Output the [x, y] coordinate of the center of the cell containing the given text.  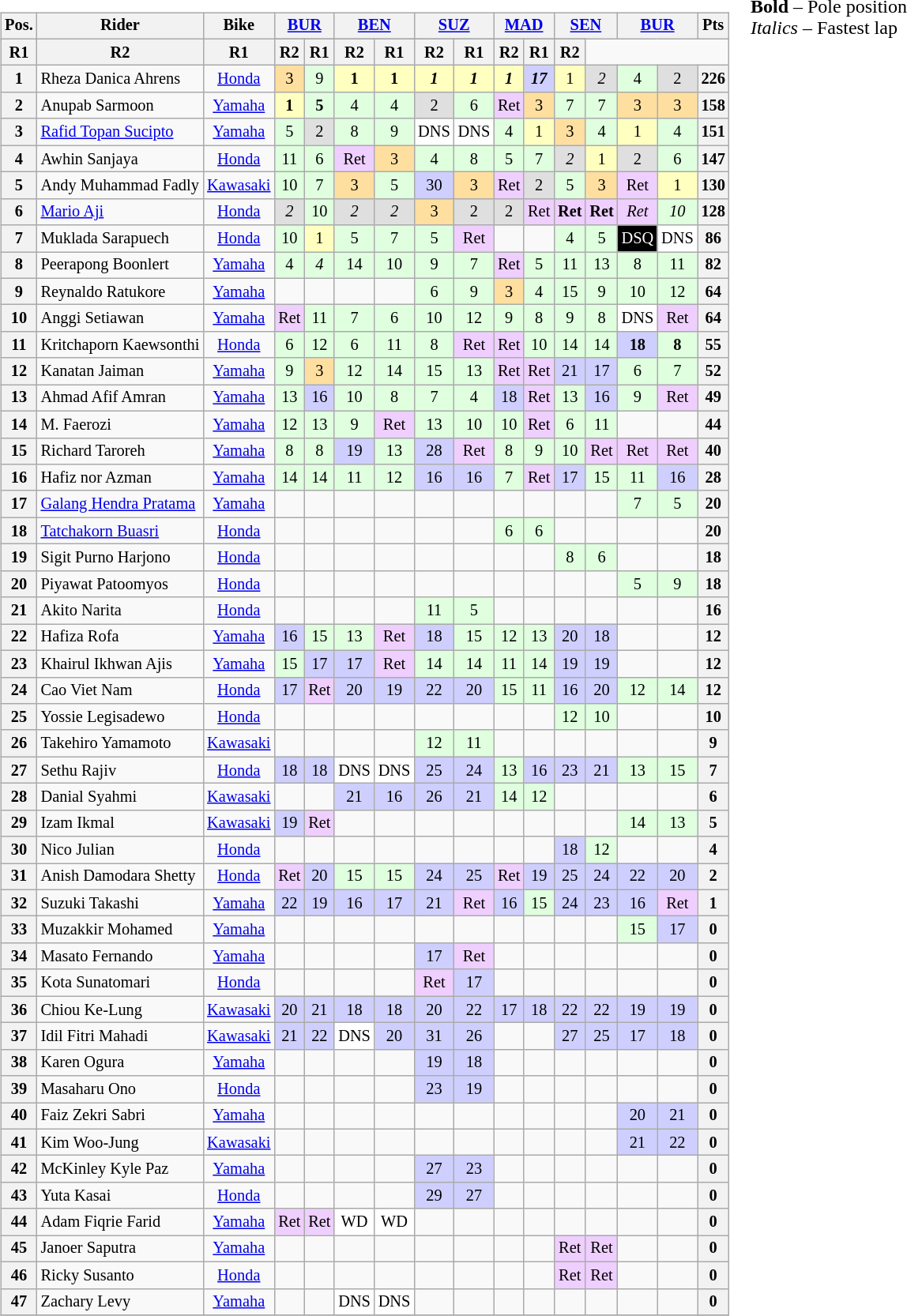
Tatchakorn Buasri [120, 531]
Muklada Sarapuech [120, 239]
Pts [713, 26]
Yossie Legisadewo [120, 717]
Akito Narita [120, 611]
Andy Muhammad Fadly [120, 186]
43 [19, 1196]
Kota Sunatomari [120, 983]
147 [713, 159]
Rheza Danica Ahrens [120, 79]
Masaharu Ono [120, 1089]
Khairul Ikhwan Ajis [120, 664]
BEN [374, 26]
Yuta Kasai [120, 1196]
Muzakkir Mohamed [120, 930]
35 [19, 983]
Hafiz nor Azman [120, 478]
Masato Fernando [120, 957]
Ahmad Afif Amran [120, 398]
Sigit Purno Harjono [120, 558]
158 [713, 106]
130 [713, 186]
128 [713, 212]
82 [713, 265]
M. Faerozi [120, 424]
Kim Woo-Jung [120, 1142]
37 [19, 1036]
39 [19, 1089]
55 [713, 345]
MAD [524, 26]
Faiz Zekri Sabri [120, 1116]
Takehiro Yamamoto [120, 743]
Galang Hendra Pratama [120, 504]
Piyawat Patoomyos [120, 584]
Reynaldo Ratukore [120, 291]
Danial Syahmi [120, 797]
SEN [585, 26]
49 [713, 398]
Pos. [19, 26]
33 [19, 930]
Sethu Rajiv [120, 770]
Chiou Ke-Lung [120, 1010]
45 [19, 1249]
Mario Aji [120, 212]
DSQ [638, 239]
Richard Taroreh [120, 451]
Awhin Sanjaya [120, 159]
Kanatan Jaiman [120, 371]
42 [19, 1169]
41 [19, 1142]
Ricky Susanto [120, 1275]
52 [713, 371]
Anupab Sarmoon [120, 106]
34 [19, 957]
47 [19, 1302]
32 [19, 903]
McKinley Kyle Paz [120, 1169]
Adam Fiqrie Farid [120, 1222]
Suzuki Takashi [120, 903]
Nico Julian [120, 850]
Izam Ikmal [120, 823]
Karen Ogura [120, 1062]
Cao Viet Nam [120, 690]
38 [19, 1062]
Anggi Setiawan [120, 318]
Kritchaporn Kaewsonthi [120, 345]
Rider [120, 26]
46 [19, 1275]
Rafid Topan Sucipto [120, 132]
151 [713, 132]
86 [713, 239]
Bike [239, 26]
Hafiza Rofa [120, 637]
Idil Fitri Mahadi [120, 1036]
Zachary Levy [120, 1302]
Janoer Saputra [120, 1249]
Anish Damodara Shetty [120, 877]
SUZ [453, 26]
Peerapong Boonlert [120, 265]
36 [19, 1010]
226 [713, 79]
